Provide the (x, y) coordinate of the cell's center where the given text is located.  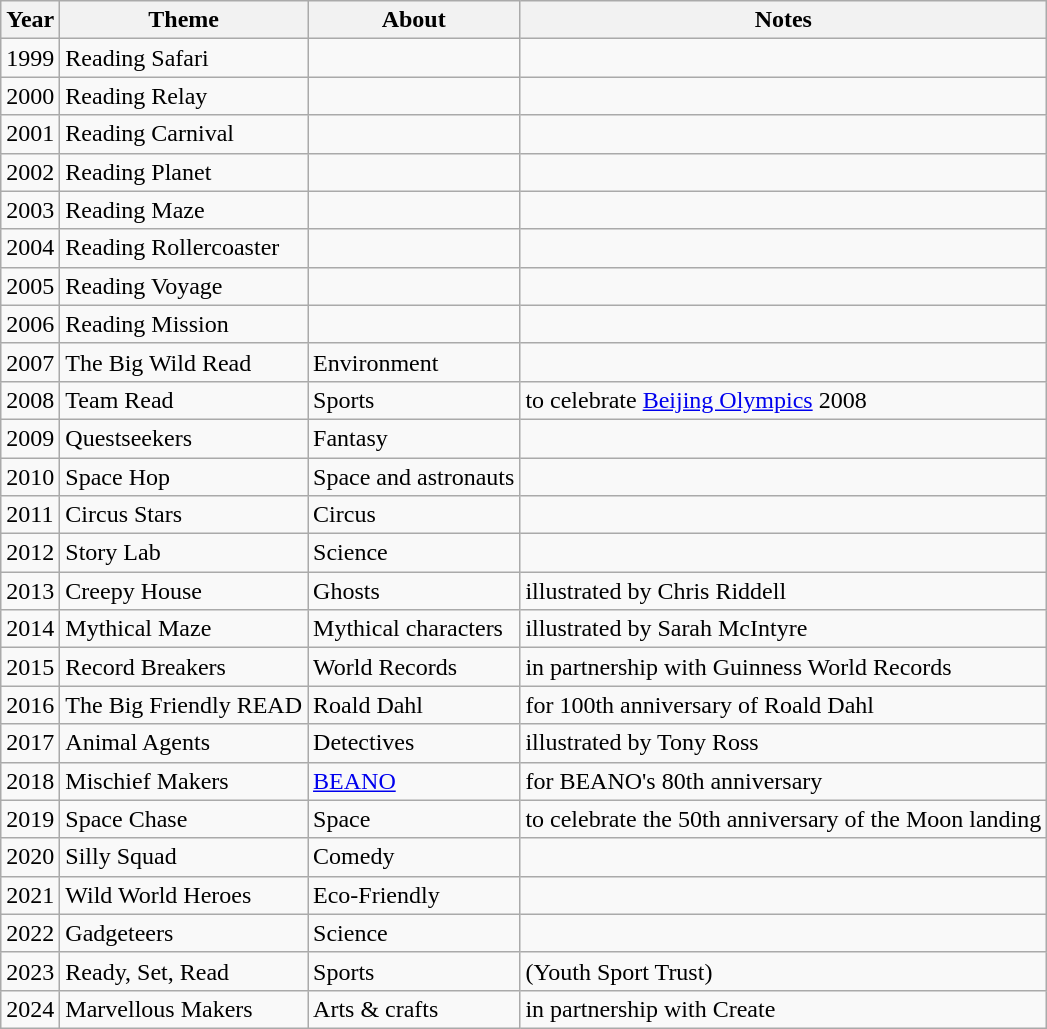
2007 (30, 362)
Reading Maze (184, 210)
Mythical Maze (184, 629)
Year (30, 20)
Environment (414, 362)
2002 (30, 172)
2017 (30, 743)
About (414, 20)
for 100th anniversary of Roald Dahl (784, 705)
Creepy House (184, 591)
illustrated by Chris Riddell (784, 591)
Circus (414, 515)
2018 (30, 781)
2005 (30, 286)
2011 (30, 515)
to celebrate Beijing Olympics 2008 (784, 400)
Record Breakers (184, 667)
2013 (30, 591)
1999 (30, 58)
Circus Stars (184, 515)
BEANO (414, 781)
illustrated by Tony Ross (784, 743)
The Big Wild Read (184, 362)
Theme (184, 20)
2001 (30, 134)
Reading Rollercoaster (184, 248)
Notes (784, 20)
Space (414, 819)
Space Hop (184, 477)
Marvellous Makers (184, 1009)
Reading Safari (184, 58)
Mythical characters (414, 629)
Space Chase (184, 819)
2024 (30, 1009)
2009 (30, 438)
2016 (30, 705)
to celebrate the 50th anniversary of the Moon landing (784, 819)
in partnership with Create (784, 1009)
Wild World Heroes (184, 895)
2010 (30, 477)
Team Read (184, 400)
Questseekers (184, 438)
Ready, Set, Read (184, 971)
2004 (30, 248)
(Youth Sport Trust) (784, 971)
Mischief Makers (184, 781)
Space and astronauts (414, 477)
2003 (30, 210)
in partnership with Guinness World Records (784, 667)
Animal Agents (184, 743)
2020 (30, 857)
illustrated by Sarah McIntyre (784, 629)
Reading Relay (184, 96)
2021 (30, 895)
Reading Mission (184, 324)
Silly Squad (184, 857)
Comedy (414, 857)
Eco-Friendly (414, 895)
Reading Planet (184, 172)
Arts & crafts (414, 1009)
Reading Voyage (184, 286)
2023 (30, 971)
The Big Friendly READ (184, 705)
2014 (30, 629)
2008 (30, 400)
2000 (30, 96)
World Records (414, 667)
Detectives (414, 743)
Story Lab (184, 553)
Reading Carnival (184, 134)
Gadgeteers (184, 933)
Roald Dahl (414, 705)
2015 (30, 667)
2012 (30, 553)
Fantasy (414, 438)
2006 (30, 324)
2022 (30, 933)
for BEANO's 80th anniversary (784, 781)
2019 (30, 819)
Ghosts (414, 591)
